Search for the cell housing the specified text and yield its (X, Y) center coordinate. 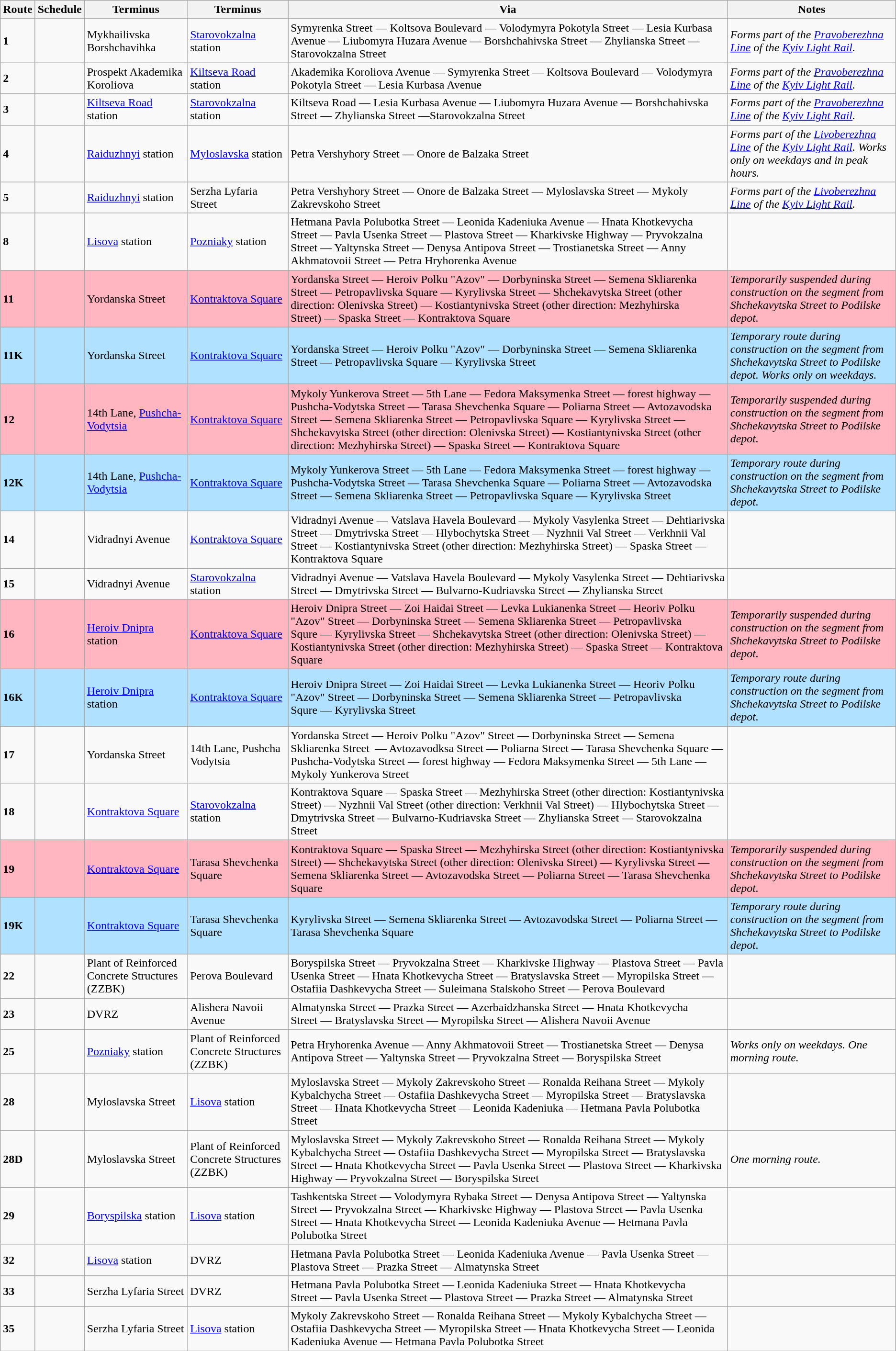
15 (18, 583)
14th Lane, Pushcha Vodytsia (238, 754)
Kyrylivska Street — Semena Skliarenka Street — Avtozavodska Street — Poliarna Street — Tarasa Shevchenka Square (508, 926)
18 (18, 812)
Forms part of the Livoberezhna Line of the Kyiv Light Rail. Works only on weekdays and in peak hours. (812, 153)
4 (18, 153)
11 (18, 299)
28 (18, 1102)
12K (18, 483)
29 (18, 1216)
Works only on weekdays. One morning route. (812, 1051)
5 (18, 197)
32 (18, 1260)
Perova Boulevard (238, 976)
Kiltseva Road — Lesia Kurbasa Avenue — Liubomyra Huzara Avenue — Borshchahivska Street — Zhylianska Street —Starovokzalna Street (508, 109)
3 (18, 109)
16К (18, 698)
Temporary route during construction on the segment from Shchekavytska Street to Podilske depot. Works only on weekdays. (812, 355)
2 (18, 79)
16 (18, 634)
17 (18, 754)
8 (18, 241)
23 (18, 1014)
Schedule (59, 10)
Petra Vershyhory Street — Onore de Balzaka Street (508, 153)
Notes (812, 10)
1 (18, 41)
Forms part of the Livoberezhna Line of the Kyiv Light Rail. (812, 197)
35 (18, 1328)
25 (18, 1051)
Mykhailivska Borshchavihka (136, 41)
19К (18, 926)
33 (18, 1291)
Prospekt Akademika Koroliova (136, 79)
Route (18, 10)
Akademika Koroliova Avenue — Symyrenka Street — Koltsova Boulevard — Volodymyra Pokotyla Street — Lesia Kurbasa Avenue (508, 79)
One morning route. (812, 1159)
Petra Vershyhory Street — Onore de Balzaka Street — Myloslavska Street — Mykoly Zakrevskoho Street (508, 197)
Via (508, 10)
Myloslavska station (238, 153)
14 (18, 539)
Hetmana Pavla Polubotka Street — Leonida Kadeniuka Avenue — Pavla Usenka Street — Plastova Street — Prazka Street — Almatynska Street (508, 1260)
11K (18, 355)
22 (18, 976)
Alishera Navoii Avenue (238, 1014)
19 (18, 868)
28D (18, 1159)
Yordanska Street — Heroiv Polku "Azov" — Dorbyninska Street — Semena Skliarenka Street — Petropavlivska Square — Kyrylivska Street (508, 355)
12 (18, 419)
Boryspilska station (136, 1216)
